For the text-containing cell, return its midpoint in [X, Y] coordinate format. 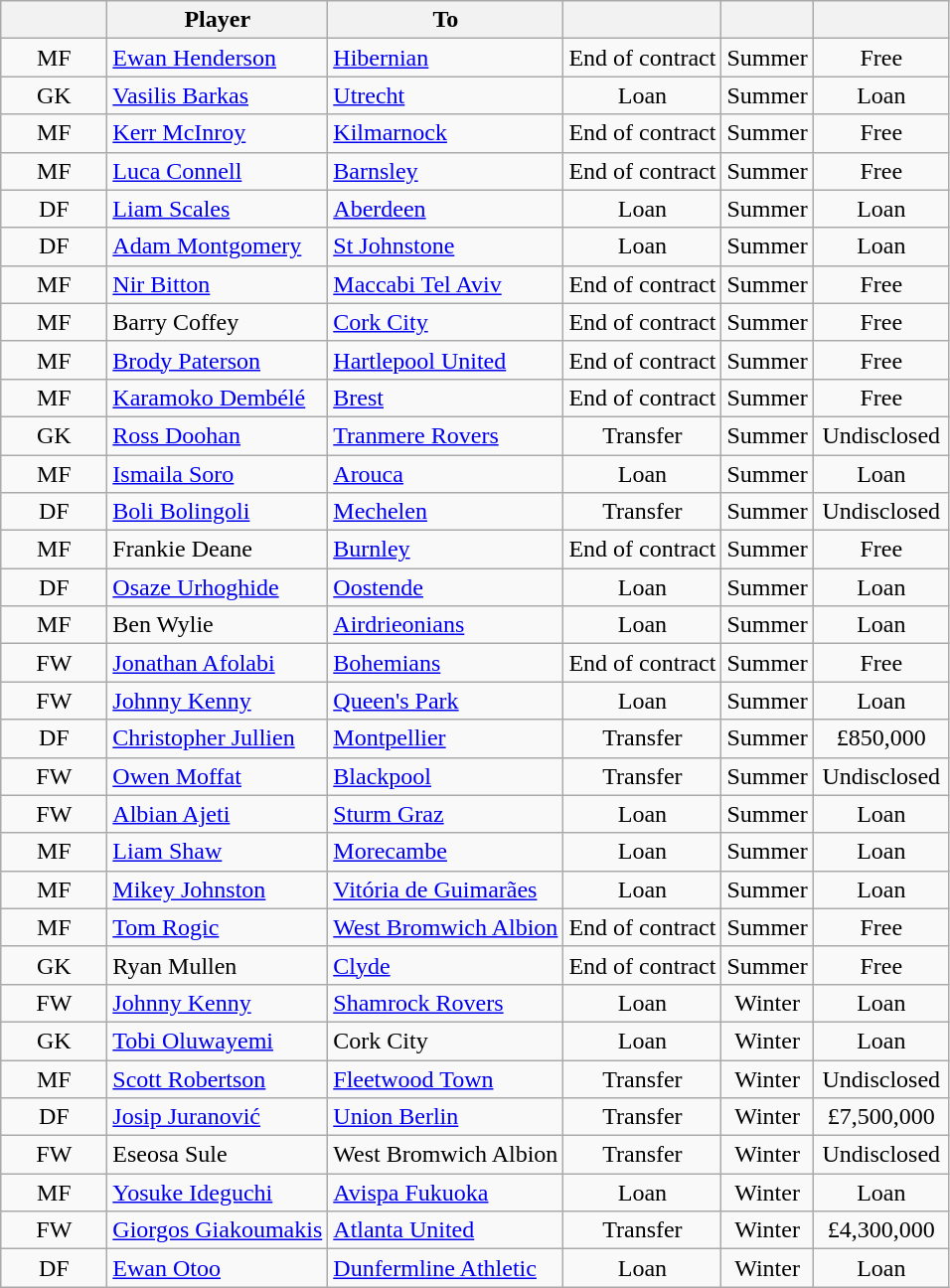
Oostende [445, 587]
Airdrieonians [445, 625]
Luca Connell [218, 171]
Queen's Park [445, 701]
Atlanta United [445, 1230]
Christopher Jullien [218, 738]
Karamoko Dembélé [218, 398]
Union Berlin [445, 1117]
Boli Bolingoli [218, 512]
Kilmarnock [445, 133]
Ewan Otoo [218, 1268]
Ryan Mullen [218, 965]
Jonathan Afolabi [218, 663]
Eseosa Sule [218, 1155]
Brest [445, 398]
Fleetwood Town [445, 1078]
Albian Ajeti [218, 814]
£850,000 [880, 738]
Vitória de Guimarães [445, 889]
Liam Scales [218, 209]
Montpellier [445, 738]
£4,300,000 [880, 1230]
Mechelen [445, 512]
Yosuke Ideguchi [218, 1193]
Morecambe [445, 852]
Burnley [445, 550]
Mikey Johnston [218, 889]
Shamrock Rovers [445, 1003]
St Johnstone [445, 246]
Vasilis Barkas [218, 95]
Brody Paterson [218, 360]
Ismaila Soro [218, 474]
Tranmere Rovers [445, 435]
Frankie Deane [218, 550]
Ben Wylie [218, 625]
Sturm Graz [445, 814]
Utrecht [445, 95]
Osaze Urhoghide [218, 587]
Bohemians [445, 663]
Ewan Henderson [218, 58]
To [445, 20]
Clyde [445, 965]
Barry Coffey [218, 322]
Kerr McInroy [218, 133]
Avispa Fukuoka [445, 1193]
Adam Montgomery [218, 246]
Nir Bitton [218, 284]
Player [218, 20]
Aberdeen [445, 209]
Hartlepool United [445, 360]
Owen Moffat [218, 776]
Maccabi Tel Aviv [445, 284]
Barnsley [445, 171]
Ross Doohan [218, 435]
Tobi Oluwayemi [218, 1041]
Arouca [445, 474]
Hibernian [445, 58]
£7,500,000 [880, 1117]
Liam Shaw [218, 852]
Dunfermline Athletic [445, 1268]
Josip Juranović [218, 1117]
Scott Robertson [218, 1078]
Giorgos Giakoumakis [218, 1230]
Tom Rogic [218, 927]
Blackpool [445, 776]
